Return the (x, y) coordinate for the center point of the cell that contains the specified text.  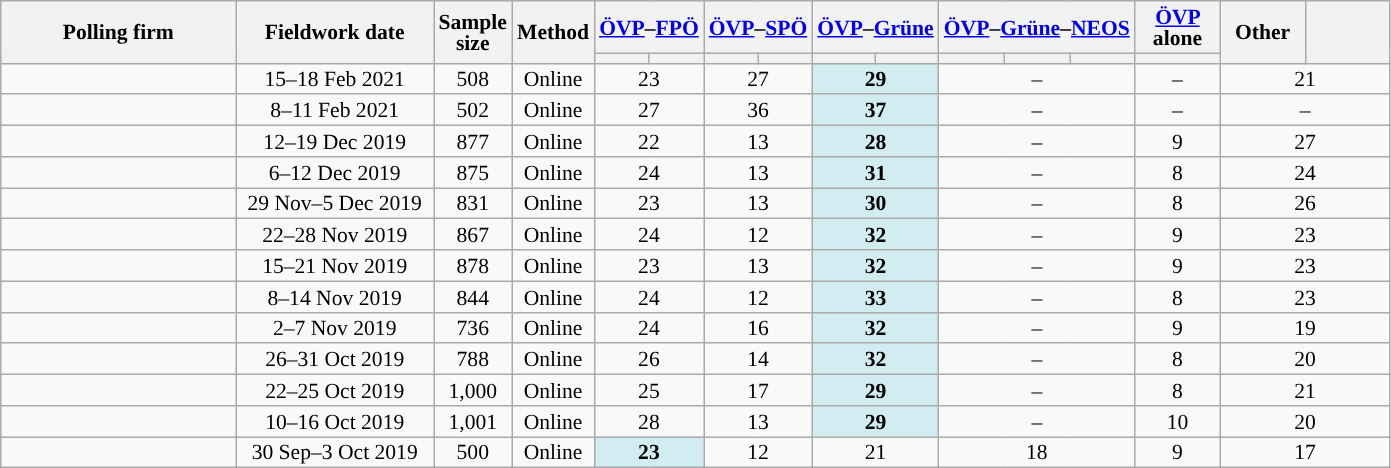
37 (875, 110)
22–25 Oct 2019 (335, 390)
ÖVP–FPÖ (649, 27)
18 (1037, 452)
Other (1262, 32)
831 (473, 204)
1,001 (473, 422)
25 (649, 390)
1,000 (473, 390)
31 (875, 172)
22 (649, 142)
Polling firm (118, 32)
ÖVP–SPÖ (758, 27)
16 (758, 328)
878 (473, 266)
867 (473, 234)
30 (875, 204)
10 (1178, 422)
8–11 Feb 2021 (335, 110)
33 (875, 296)
ÖVP–Grüne (875, 27)
36 (758, 110)
508 (473, 78)
19 (1305, 328)
30 Sep–3 Oct 2019 (335, 452)
Fieldwork date (335, 32)
736 (473, 328)
875 (473, 172)
15–18 Feb 2021 (335, 78)
ÖVP alone (1178, 27)
8–14 Nov 2019 (335, 296)
12–19 Dec 2019 (335, 142)
877 (473, 142)
788 (473, 360)
29 Nov–5 Dec 2019 (335, 204)
10–16 Oct 2019 (335, 422)
15–21 Nov 2019 (335, 266)
ÖVP–Grüne–NEOS (1037, 27)
502 (473, 110)
6–12 Dec 2019 (335, 172)
844 (473, 296)
Samplesize (473, 32)
22–28 Nov 2019 (335, 234)
14 (758, 360)
Method (553, 32)
500 (473, 452)
2–7 Nov 2019 (335, 328)
26–31 Oct 2019 (335, 360)
